Scan for the cell matching the given text and deliver its [x, y] coordinate at center. 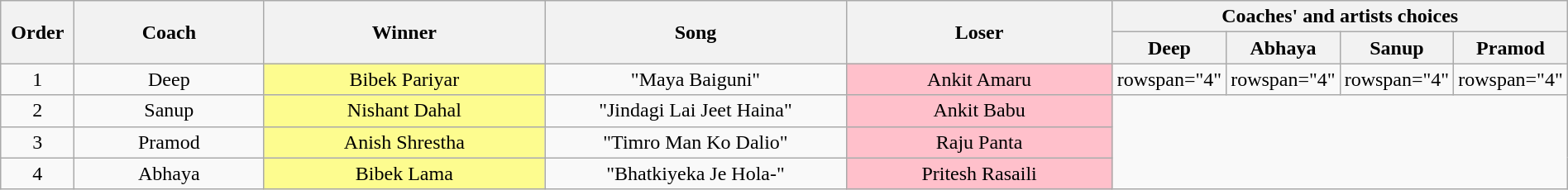
Coaches' and artists choices [1340, 17]
2 [38, 111]
Order [38, 32]
Raju Panta [979, 142]
4 [38, 173]
Winner [404, 32]
Pritesh Rasaili [979, 173]
Coach [169, 32]
Bibek Lama [404, 173]
"Maya Baiguni" [696, 79]
Loser [979, 32]
3 [38, 142]
Anish Shrestha [404, 142]
"Timro Man Ko Dalio" [696, 142]
"Bhatkiyeka Je Hola-" [696, 173]
1 [38, 79]
"Jindagi Lai Jeet Haina" [696, 111]
Ankit Amaru [979, 79]
Nishant Dahal [404, 111]
Ankit Babu [979, 111]
Song [696, 32]
Bibek Pariyar [404, 79]
